Detect which cell encompasses the target text, then output its [X, Y] center coordinate. 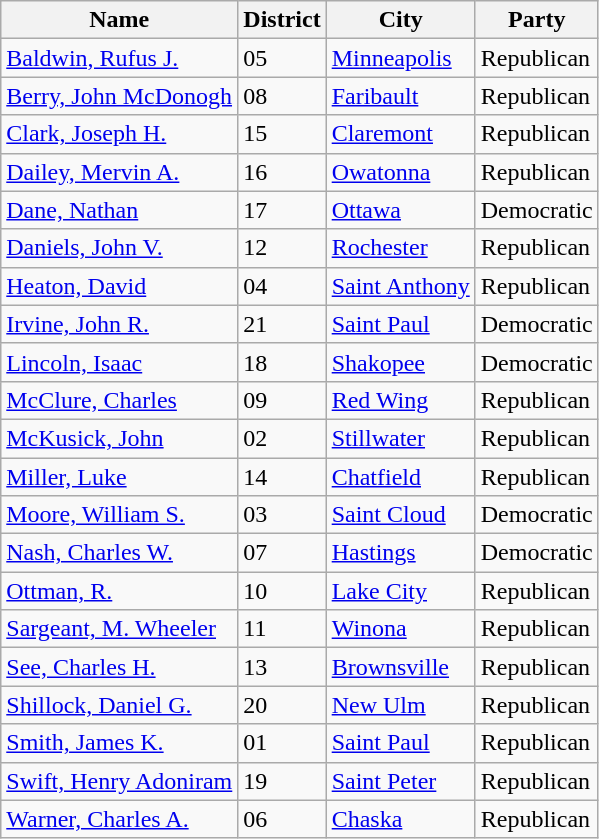
02 [282, 438]
Stillwater [400, 438]
10 [282, 591]
Nash, Charles W. [120, 553]
11 [282, 629]
Shakopee [400, 362]
Lincoln, Isaac [120, 362]
See, Charles H. [120, 667]
07 [282, 553]
McClure, Charles [120, 400]
Shillock, Daniel G. [120, 705]
18 [282, 362]
Winona [400, 629]
21 [282, 324]
04 [282, 286]
City [400, 20]
Chaska [400, 819]
09 [282, 400]
03 [282, 515]
District [282, 20]
Brownsville [400, 667]
Party [536, 20]
Claremont [400, 134]
Rochester [400, 248]
Faribault [400, 96]
06 [282, 819]
Berry, John McDonogh [120, 96]
Miller, Luke [120, 477]
Moore, William S. [120, 515]
Saint Peter [400, 781]
Ottman, R. [120, 591]
Irvine, John R. [120, 324]
Hastings [400, 553]
05 [282, 58]
Dailey, Mervin A. [120, 172]
Clark, Joseph H. [120, 134]
Sargeant, M. Wheeler [120, 629]
Smith, James K. [120, 743]
Ottawa [400, 210]
Heaton, David [120, 286]
12 [282, 248]
Warner, Charles A. [120, 819]
16 [282, 172]
17 [282, 210]
20 [282, 705]
14 [282, 477]
Chatfield [400, 477]
Saint Anthony [400, 286]
Owatonna [400, 172]
Swift, Henry Adoniram [120, 781]
01 [282, 743]
15 [282, 134]
Lake City [400, 591]
McKusick, John [120, 438]
New Ulm [400, 705]
Baldwin, Rufus J. [120, 58]
Daniels, John V. [120, 248]
Saint Cloud [400, 515]
13 [282, 667]
Minneapolis [400, 58]
08 [282, 96]
19 [282, 781]
Dane, Nathan [120, 210]
Red Wing [400, 400]
Name [120, 20]
